Determine the (X, Y) coordinate at the center of the cell enclosing the given text.  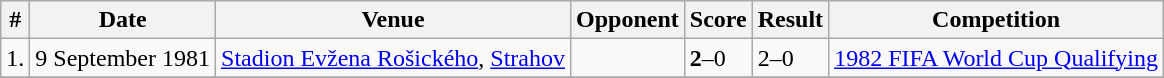
Opponent (628, 20)
Stadion Evžena Rošického, Strahov (394, 58)
Score (718, 20)
1982 FIFA World Cup Qualifying (996, 58)
Venue (394, 20)
Date (123, 20)
Competition (996, 20)
# (16, 20)
Result (790, 20)
1. (16, 58)
9 September 1981 (123, 58)
